For the text-containing cell, return its midpoint in (X, Y) coordinate format. 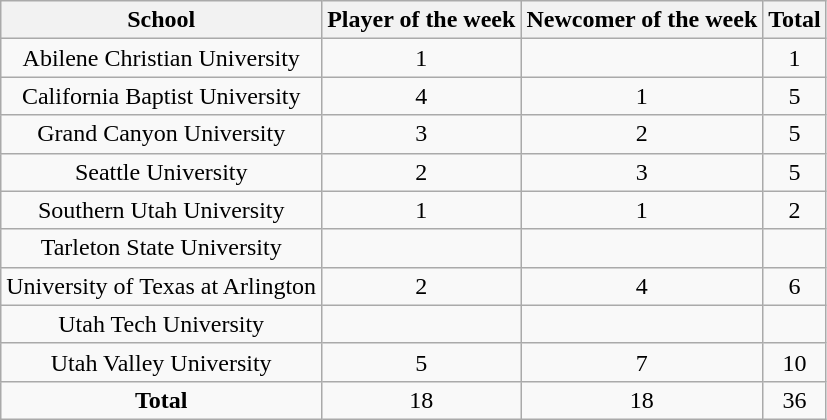
7 (642, 362)
Utah Tech University (162, 324)
6 (795, 286)
School (162, 20)
Abilene Christian University (162, 58)
Utah Valley University (162, 362)
36 (795, 400)
Seattle University (162, 172)
Tarleton State University (162, 248)
Grand Canyon University (162, 134)
California Baptist University (162, 96)
University of Texas at Arlington (162, 286)
Southern Utah University (162, 210)
10 (795, 362)
Player of the week (422, 20)
Newcomer of the week (642, 20)
